Determine the (x, y) coordinate at the center of the cell enclosing the given text.  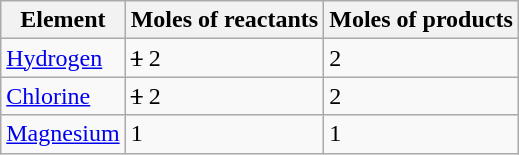
Hydrogen (63, 58)
Element (63, 20)
Moles of reactants (224, 20)
Magnesium (63, 134)
Moles of products (422, 20)
Chlorine (63, 96)
